Locate the cell with the specified text and output its [x, y] center coordinate. 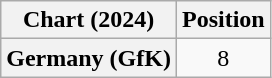
Position [223, 20]
Chart (2024) [89, 20]
8 [223, 58]
Germany (GfK) [89, 58]
